Locate the cell with the specified text and output its [x, y] center coordinate. 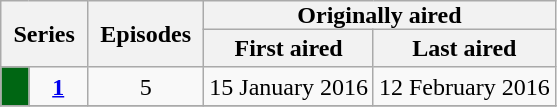
12 February 2016 [464, 86]
15 January 2016 [289, 86]
First aired [289, 48]
Episodes [146, 34]
Series [44, 34]
Last aired [464, 48]
Originally aired [380, 15]
1 [58, 86]
5 [146, 86]
